Return [X, Y] of the center of cell containing provided text 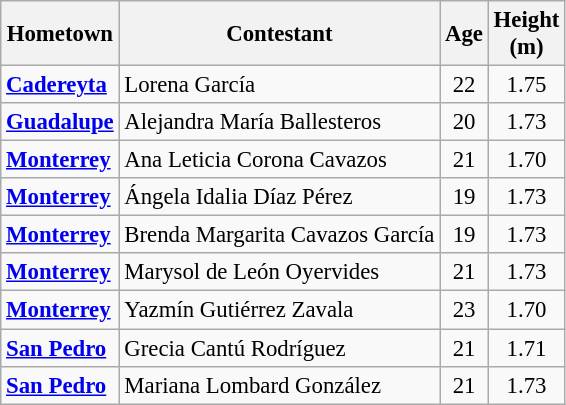
23 [464, 310]
Ángela Idalia Díaz Pérez [280, 197]
Ana Leticia Corona Cavazos [280, 160]
20 [464, 122]
Guadalupe [60, 122]
Yazmín Gutiérrez Zavala [280, 310]
Alejandra María Ballesteros [280, 122]
Brenda Margarita Cavazos García [280, 235]
1.75 [526, 85]
Height (m) [526, 34]
Lorena García [280, 85]
Contestant [280, 34]
Age [464, 34]
22 [464, 85]
Hometown [60, 34]
Mariana Lombard González [280, 385]
Marysol de León Oyervides [280, 273]
Grecia Cantú Rodríguez [280, 348]
1.71 [526, 348]
Cadereyta [60, 85]
